Find where the given text appears and provide that cell's center as [x, y] coordinate. 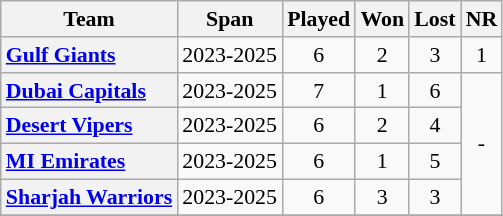
- [482, 144]
Won [382, 18]
Sharjah Warriors [90, 197]
Played [318, 18]
Lost [434, 18]
Team [90, 18]
5 [434, 161]
Span [230, 18]
Gulf Giants [90, 54]
Dubai Capitals [90, 90]
4 [434, 125]
MI Emirates [90, 161]
Desert Vipers [90, 125]
7 [318, 90]
NR [482, 18]
